Locate the cell with the specified text and output its (X, Y) center coordinate. 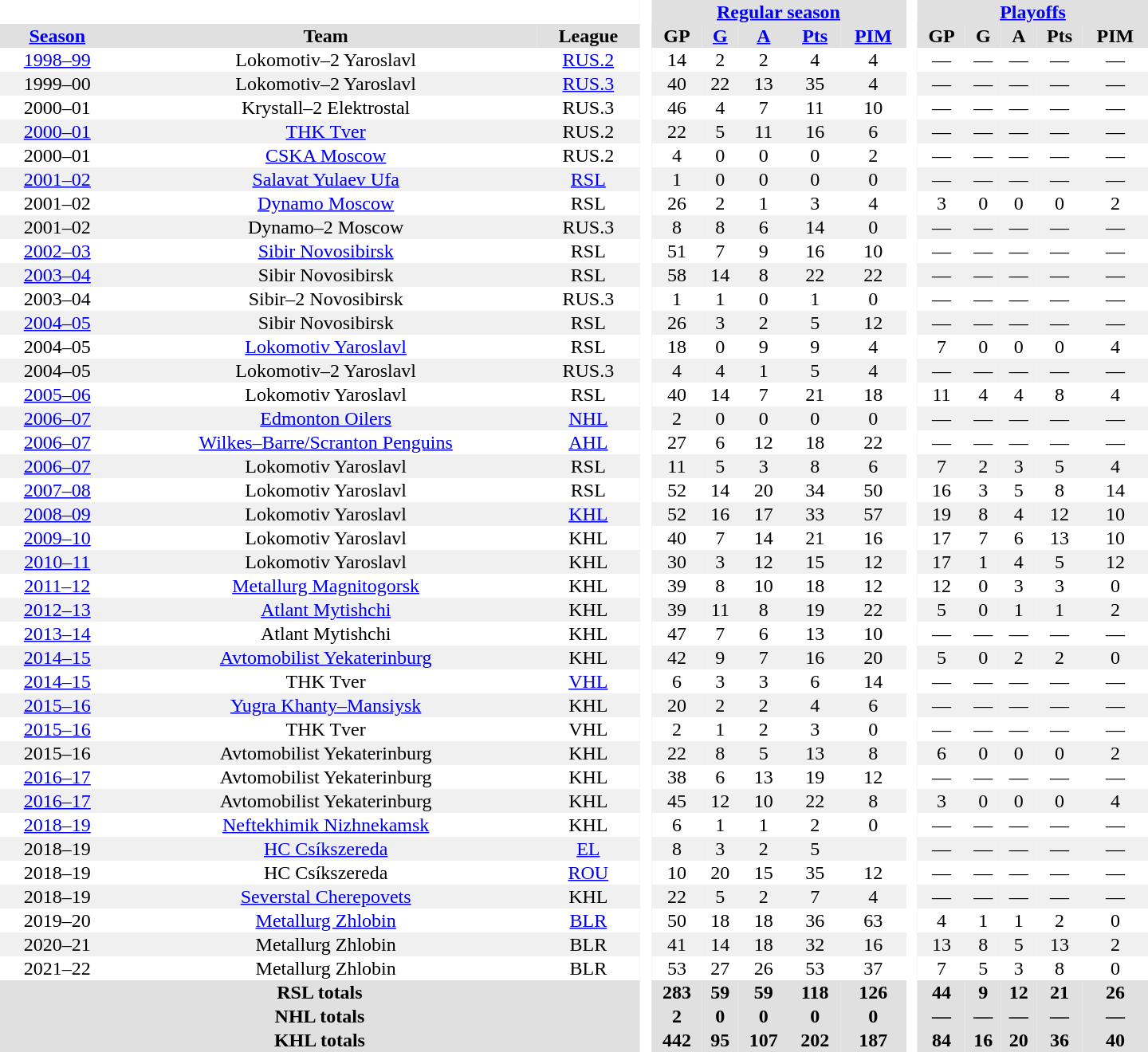
51 (677, 251)
63 (873, 920)
283 (677, 992)
Playoffs (1033, 12)
34 (815, 490)
2007–08 (57, 490)
1998–99 (57, 60)
2008–09 (57, 514)
Team (326, 36)
41 (677, 944)
37 (873, 968)
AHL (588, 442)
CSKA Moscow (326, 155)
30 (677, 562)
Wilkes–Barre/Scranton Penguins (326, 442)
KHL totals (320, 1040)
ROU (588, 873)
44 (942, 992)
2009–10 (57, 538)
84 (942, 1040)
45 (677, 801)
2005–06 (57, 394)
126 (873, 992)
442 (677, 1040)
2013–14 (57, 634)
2010–11 (57, 562)
2020–21 (57, 944)
2012–13 (57, 610)
33 (815, 514)
Yugra Khanty–Mansiysk (326, 705)
League (588, 36)
2019–20 (57, 920)
202 (815, 1040)
Neftekhimik Nizhnekamsk (326, 825)
Edmonton Oilers (326, 418)
RSL totals (320, 992)
187 (873, 1040)
Sibir–2 Novosibirsk (326, 299)
38 (677, 777)
57 (873, 514)
2011–12 (57, 586)
2002–03 (57, 251)
46 (677, 108)
Salavat Yulaev Ufa (326, 179)
1999–00 (57, 84)
NHL (588, 418)
107 (764, 1040)
Metallurg Magnitogorsk (326, 586)
Dynamo Moscow (326, 203)
58 (677, 275)
95 (721, 1040)
Severstal Cherepovets (326, 897)
Season (57, 36)
32 (815, 944)
Regular season (779, 12)
118 (815, 992)
47 (677, 634)
42 (677, 657)
2021–22 (57, 968)
Dynamo–2 Moscow (326, 227)
EL (588, 849)
Krystall–2 Elektrostal (326, 108)
NHL totals (320, 1016)
